Return [X, Y] of the center of cell containing provided text 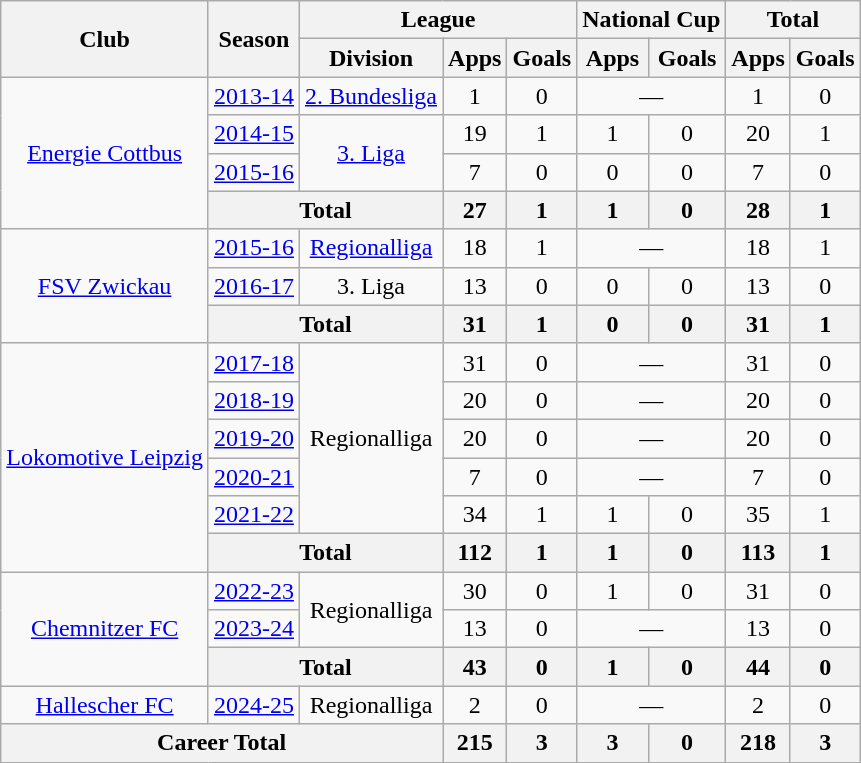
43 [475, 667]
34 [475, 515]
2019-20 [254, 438]
League [438, 20]
Chemnitzer FC [105, 629]
2024-25 [254, 705]
27 [475, 210]
Lokomotive Leipzig [105, 457]
2013-14 [254, 96]
2016-17 [254, 286]
Hallescher FC [105, 705]
2023-24 [254, 629]
2018-19 [254, 400]
30 [475, 591]
218 [758, 743]
35 [758, 515]
2. Bundesliga [370, 96]
Career Total [222, 743]
FSV Zwickau [105, 286]
112 [475, 553]
2020-21 [254, 477]
Energie Cottbus [105, 153]
2022-23 [254, 591]
113 [758, 553]
28 [758, 210]
215 [475, 743]
2021-22 [254, 515]
Season [254, 39]
2014-15 [254, 134]
44 [758, 667]
Club [105, 39]
National Cup [652, 20]
2017-18 [254, 362]
Division [370, 58]
19 [475, 134]
